Find where the given text appears and provide that cell's center as (X, Y) coordinate. 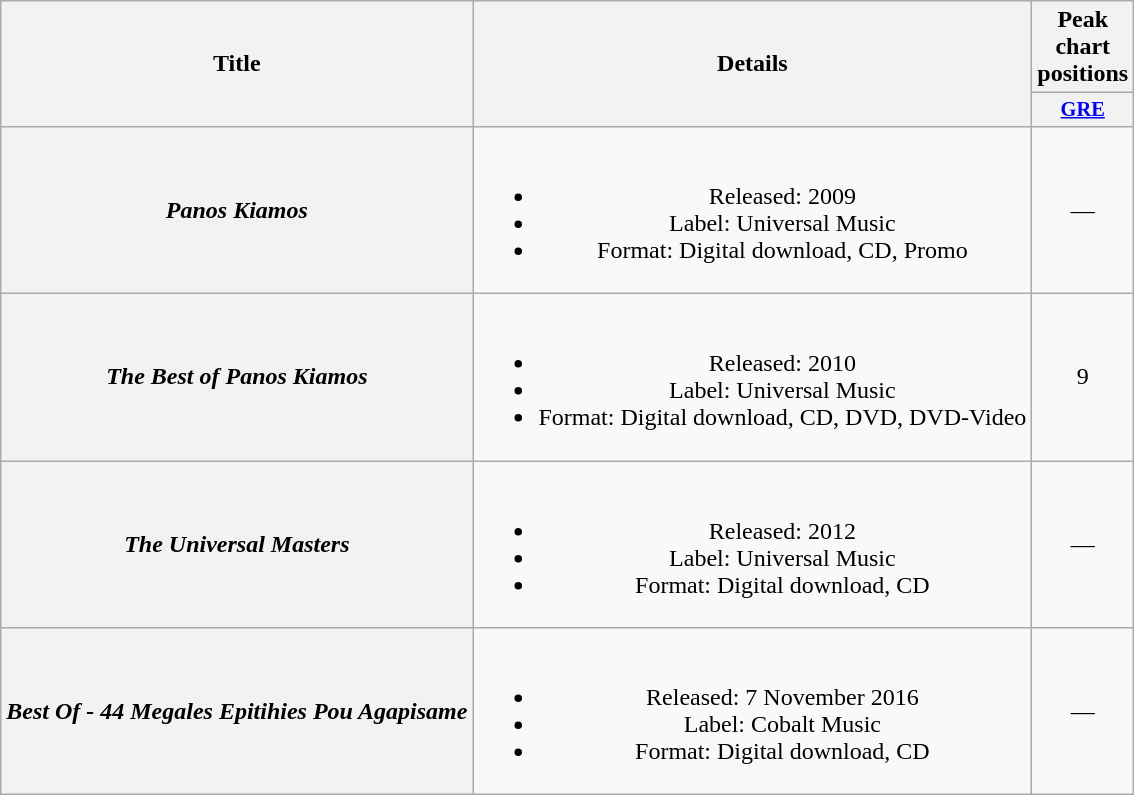
9 (1083, 378)
Released: 2010Label: Universal MusicFormat: Digital download, CD, DVD, DVD-Video (752, 378)
Title (237, 64)
Details (752, 64)
The Best of Panos Kiamos (237, 378)
Released: 2012Label: Universal MusicFormat: Digital download, CD (752, 544)
Released: 7 November 2016Label: Cobalt MusicFormat: Digital download, CD (752, 712)
Panos Kiamos (237, 210)
GRE (1083, 110)
Best Of - 44 Megales Epitihies Pou Agapisame (237, 712)
Released: 2009Label: Universal MusicFormat: Digital download, CD, Promo (752, 210)
Peak chart positions (1083, 47)
The Universal Masters (237, 544)
